Locate the cell with the specified text and output its (x, y) center coordinate. 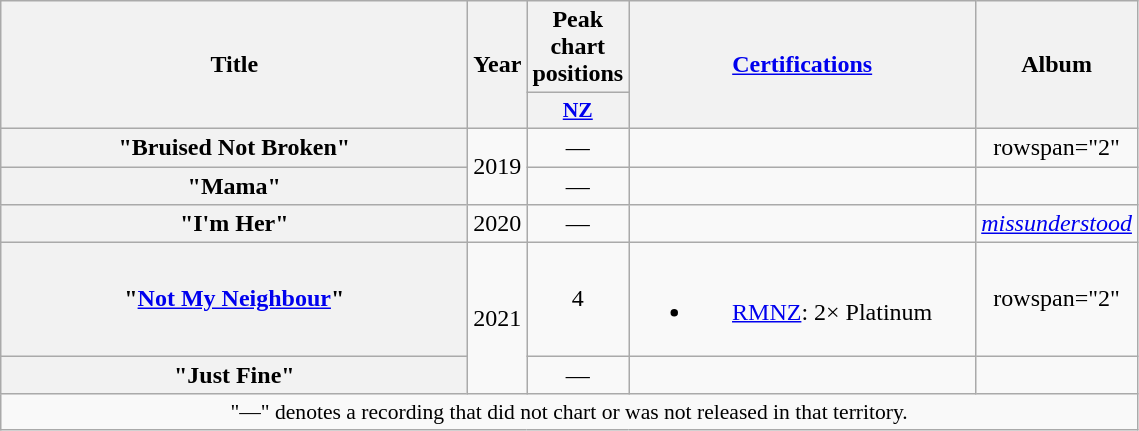
"Mama" (234, 185)
2021 (498, 318)
Year (498, 65)
"I'm Her" (234, 224)
"Not My Neighbour" (234, 300)
"—" denotes a recording that did not chart or was not released in that territory. (570, 412)
Peak chart positions (578, 47)
"Bruised Not Broken" (234, 147)
NZ (578, 111)
4 (578, 300)
Certifications (802, 65)
"Just Fine" (234, 375)
2019 (498, 166)
Title (234, 65)
2020 (498, 224)
missunderstood (1057, 224)
Album (1057, 65)
RMNZ: 2× Platinum (802, 300)
